Provide the [X, Y] coordinate of the cell's center where the given text is located.  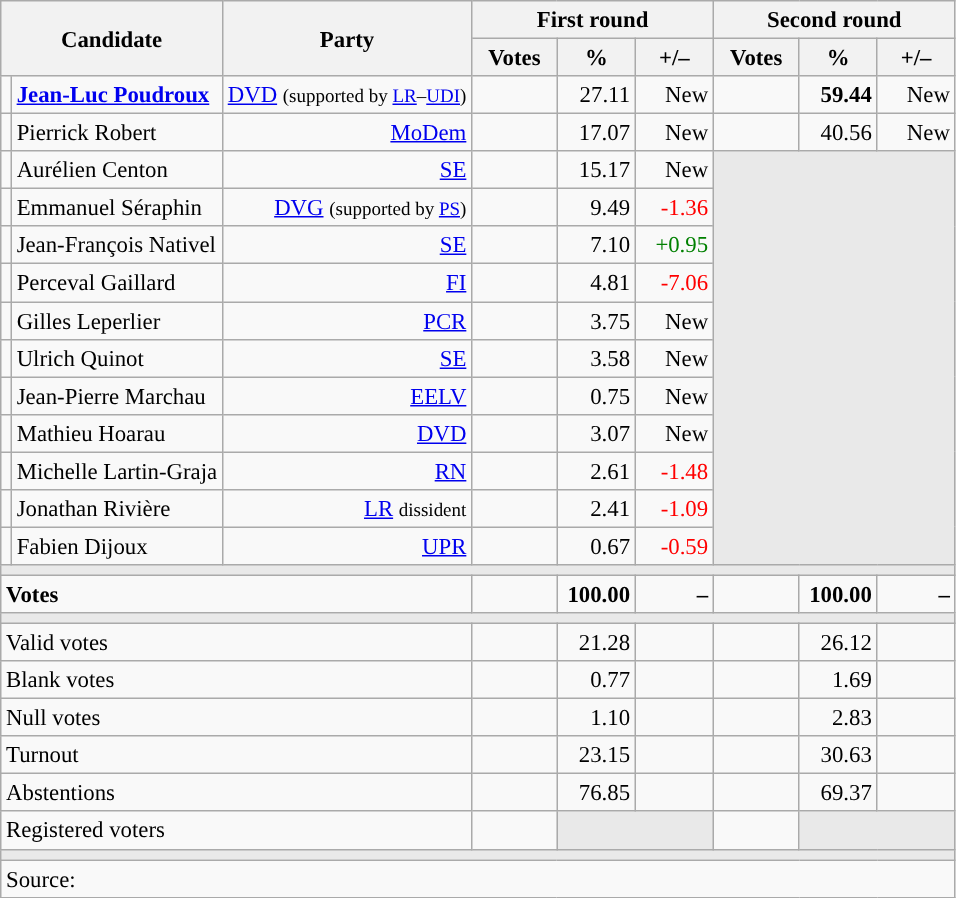
69.37 [838, 793]
Jean-François Nativel [116, 245]
7.10 [596, 245]
17.07 [596, 133]
15.17 [596, 170]
First round [593, 20]
+0.95 [674, 245]
MoDem [346, 133]
Fabien Dijoux [116, 546]
2.83 [838, 718]
9.49 [596, 208]
Pierrick Robert [116, 133]
Second round [834, 20]
LR dissident [346, 509]
Mathieu Hoarau [116, 433]
Candidate [112, 38]
EELV [346, 396]
UPR [346, 546]
1.69 [838, 680]
3.58 [596, 358]
PCR [346, 321]
Jean-Luc Poudroux [116, 95]
Null votes [236, 718]
2.61 [596, 471]
Valid votes [236, 643]
Party [346, 38]
Michelle Lartin-Graja [116, 471]
27.11 [596, 95]
0.67 [596, 546]
4.81 [596, 283]
26.12 [838, 643]
RN [346, 471]
3.75 [596, 321]
-1.09 [674, 509]
1.10 [596, 718]
Turnout [236, 755]
-0.59 [674, 546]
Abstentions [236, 793]
Source: [478, 879]
21.28 [596, 643]
59.44 [838, 95]
DVD (supported by LR–UDI) [346, 95]
40.56 [838, 133]
Gilles Leperlier [116, 321]
DVG (supported by PS) [346, 208]
-1.36 [674, 208]
-1.48 [674, 471]
Registered voters [236, 831]
23.15 [596, 755]
30.63 [838, 755]
FI [346, 283]
Jean-Pierre Marchau [116, 396]
Jonathan Rivière [116, 509]
Emmanuel Séraphin [116, 208]
DVD [346, 433]
3.07 [596, 433]
Ulrich Quinot [116, 358]
Aurélien Centon [116, 170]
0.75 [596, 396]
Perceval Gaillard [116, 283]
-7.06 [674, 283]
76.85 [596, 793]
0.77 [596, 680]
Blank votes [236, 680]
2.41 [596, 509]
